Identify which cell holds the provided text, then report its (X, Y) central coordinate. 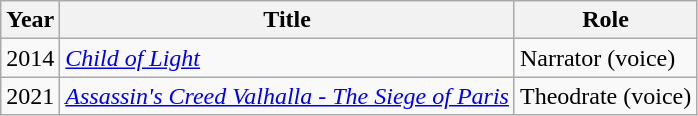
Child of Light (288, 58)
Year (30, 20)
Assassin's Creed Valhalla - The Siege of Paris (288, 96)
Role (605, 20)
2021 (30, 96)
2014 (30, 58)
Title (288, 20)
Theodrate (voice) (605, 96)
Narrator (voice) (605, 58)
